Locate the cell with the specified text and output its (X, Y) center coordinate. 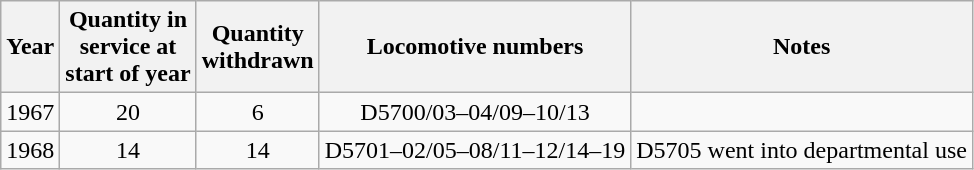
Quantity inservice atstart of year (128, 47)
D5701–02/05–08/11–12/14–19 (475, 150)
Quantitywithdrawn (258, 47)
20 (128, 112)
Locomotive numbers (475, 47)
D5705 went into departmental use (802, 150)
D5700/03–04/09–10/13 (475, 112)
1968 (30, 150)
1967 (30, 112)
Year (30, 47)
6 (258, 112)
Notes (802, 47)
